Capture the cell that displays the provided text and extract its [X, Y] central coordinate. 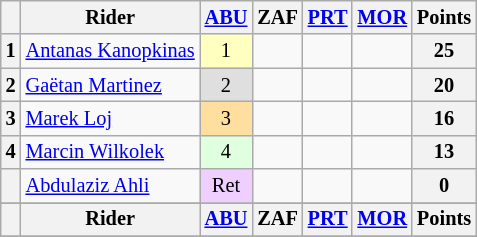
13 [444, 152]
16 [444, 118]
Abdulaziz Ahli [110, 186]
Gaëtan Martinez [110, 85]
Marek Loj [110, 118]
25 [444, 51]
20 [444, 85]
Antanas Kanopkinas [110, 51]
Marcin Wilkolek [110, 152]
Ret [226, 186]
0 [444, 186]
